Identify which cell holds the provided text, then report its (X, Y) central coordinate. 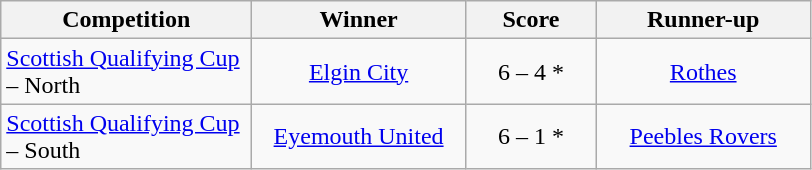
Peebles Rovers (703, 136)
Scottish Qualifying Cup – South (126, 136)
Competition (126, 20)
Winner (359, 20)
Scottish Qualifying Cup – North (126, 72)
Runner-up (703, 20)
6 – 1 * (530, 136)
6 – 4 * (530, 72)
Eyemouth United (359, 136)
Score (530, 20)
Rothes (703, 72)
Elgin City (359, 72)
